Scan for the cell matching the given text and deliver its (x, y) coordinate at center. 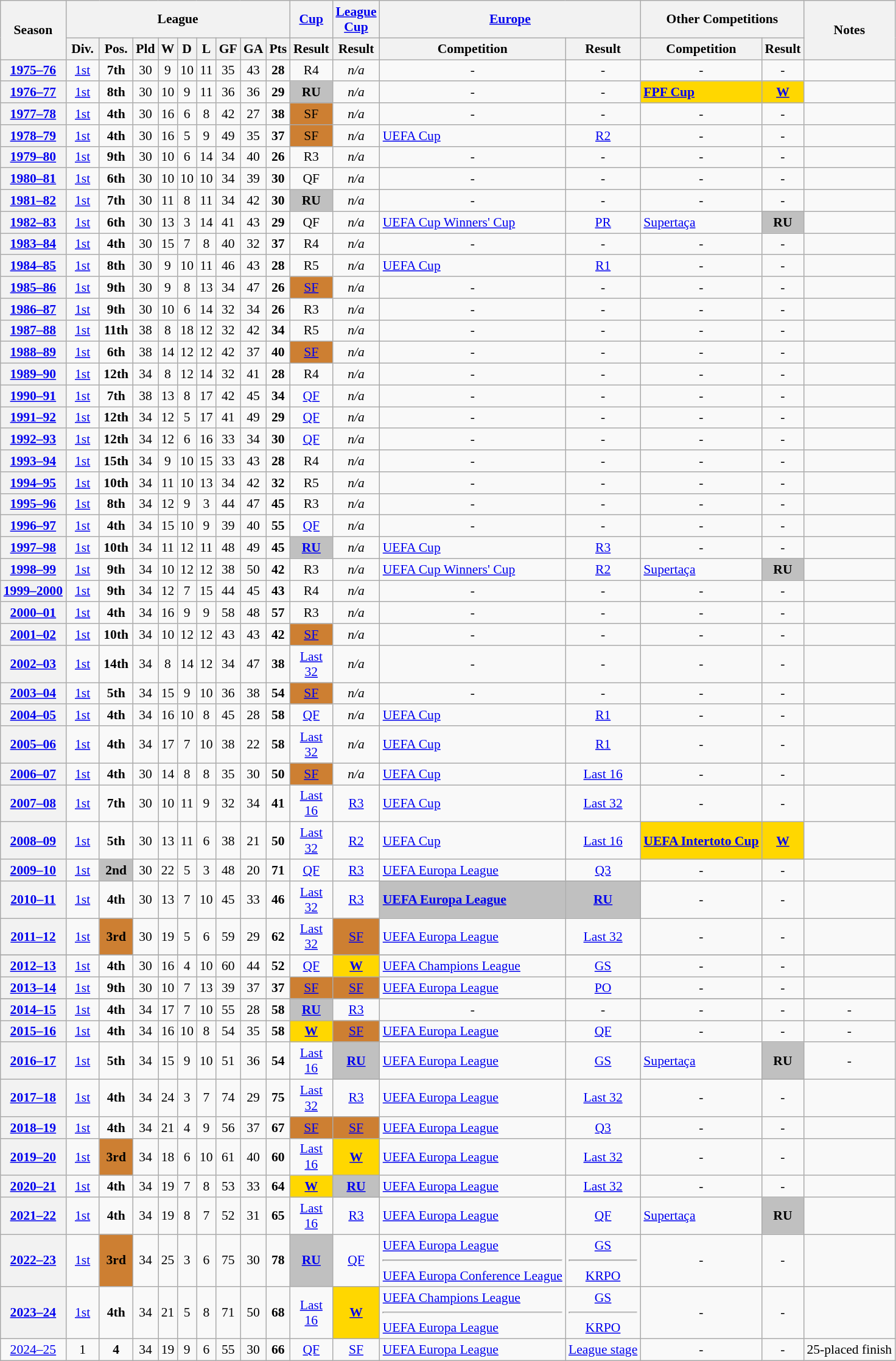
2017–18 (33, 1099)
27 (253, 114)
20 (253, 870)
1981–82 (33, 201)
2014–15 (33, 1010)
2006–07 (33, 774)
1980–81 (33, 179)
2004–05 (33, 716)
66 (278, 1350)
2013–14 (33, 988)
2019–20 (33, 1157)
PO (603, 988)
2001–02 (33, 635)
2009–10 (33, 870)
Notes (849, 30)
2011–12 (33, 937)
1985–86 (33, 287)
1977–78 (33, 114)
UEFA Champions League (472, 966)
2020–21 (33, 1187)
2010–11 (33, 900)
1975–76 (33, 71)
2000–01 (33, 613)
1994–95 (33, 483)
2008–09 (33, 840)
1992–93 (33, 440)
62 (278, 937)
Other Competitions (722, 19)
D (187, 49)
57 (278, 613)
UEFA Champions LeagueUEFA Europa League (472, 1313)
65 (278, 1215)
1999–2000 (33, 591)
1989–90 (33, 375)
25 (168, 1261)
2nd (116, 870)
1990–91 (33, 396)
51 (228, 1061)
1987–88 (33, 331)
1995–96 (33, 504)
1984–85 (33, 266)
Pld (145, 49)
2016–17 (33, 1061)
UEFA Europa LeagueUEFA Europa Conference League (472, 1261)
1988–89 (33, 353)
Pts (278, 49)
1997–98 (33, 548)
Season (33, 30)
1996–97 (33, 526)
1983–84 (33, 244)
Pos. (116, 49)
25-placed finish (849, 1350)
68 (278, 1313)
UEFA Intertoto Cup (701, 840)
2007–08 (33, 804)
1982–83 (33, 222)
61 (228, 1157)
PR (603, 222)
56 (228, 1128)
GF (228, 49)
2012–13 (33, 966)
59 (228, 937)
64 (278, 1187)
League (178, 19)
Div. (83, 49)
14th (116, 664)
2018–19 (33, 1128)
FPF Cup (701, 93)
1993–94 (33, 461)
League stage (603, 1350)
15th (116, 461)
11th (116, 331)
31 (253, 1215)
1979–80 (33, 157)
2023–24 (33, 1313)
2005–06 (33, 744)
GA (253, 49)
League Cup (355, 19)
Europe (510, 19)
1986–87 (33, 309)
2024–25 (33, 1350)
1991–92 (33, 418)
2003–04 (33, 694)
24 (168, 1099)
53 (228, 1187)
1 (83, 1350)
67 (278, 1128)
78 (278, 1261)
2002–03 (33, 664)
2022–23 (33, 1261)
1998–99 (33, 569)
1976–77 (33, 93)
Cup (311, 19)
2015–16 (33, 1032)
2021–22 (33, 1215)
1978–79 (33, 136)
74 (228, 1099)
L (206, 49)
